Return [X, Y] of the center of cell containing provided text 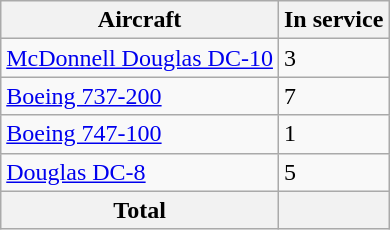
McDonnell Douglas DC-10 [140, 58]
Boeing 747-100 [140, 134]
In service [333, 20]
Aircraft [140, 20]
Boeing 737-200 [140, 96]
1 [333, 134]
5 [333, 172]
Total [140, 210]
Douglas DC-8 [140, 172]
7 [333, 96]
3 [333, 58]
